Pinpoint the cell where the given text exists, returning its (x, y) midpoint coordinate. 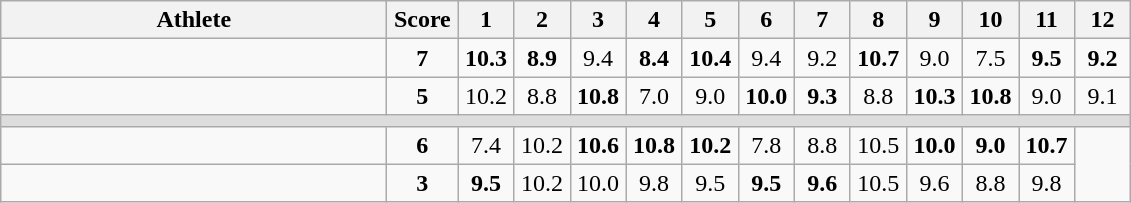
10 (990, 20)
9.3 (822, 96)
1 (486, 20)
8.9 (542, 58)
10.6 (598, 145)
4 (654, 20)
8.4 (654, 58)
Score (422, 20)
11 (1046, 20)
Athlete (194, 20)
12 (1103, 20)
9.1 (1103, 96)
7.0 (654, 96)
7.5 (990, 58)
7.8 (766, 145)
2 (542, 20)
7.4 (486, 145)
9 (934, 20)
8 (878, 20)
10.4 (710, 58)
